Extract the [X, Y] coordinate from the center of the cell holding the provided text.  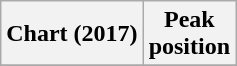
Peakposition [189, 34]
Chart (2017) [72, 34]
